Provide the [x, y] coordinate of the cell's center where the given text is located.  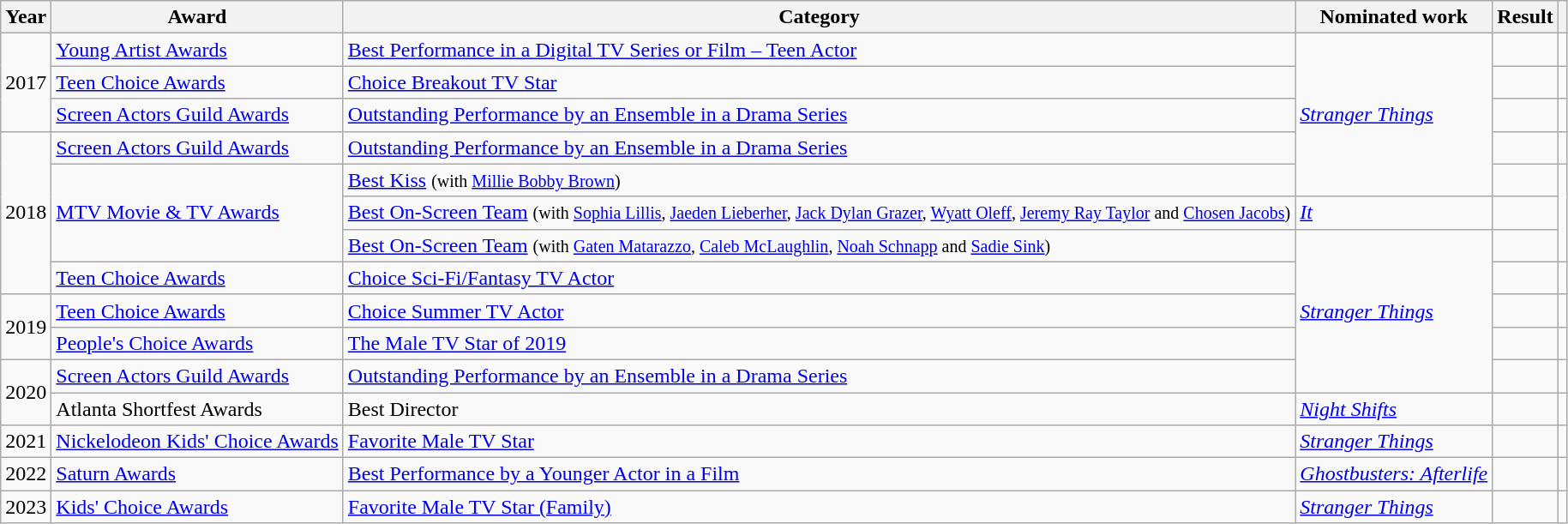
2018 [26, 213]
Best On-Screen Team (with Gaten Matarazzo, Caleb McLaughlin, Noah Schnapp and Sadie Sink) [820, 245]
Category [820, 17]
Nickelodeon Kids' Choice Awards [197, 442]
Choice Breakout TV Star [820, 82]
Best On-Screen Team (with Sophia Lillis, Jaeden Lieberher, Jack Dylan Grazer, Wyatt Oleff, Jeremy Ray Taylor and Chosen Jacobs) [820, 213]
Result [1525, 17]
Kids' Choice Awards [197, 507]
Best Kiss (with Millie Bobby Brown) [820, 180]
2023 [26, 507]
Night Shifts [1394, 409]
2017 [26, 82]
2020 [26, 392]
The Male TV Star of 2019 [820, 343]
Best Director [820, 409]
Ghostbusters: Afterlife [1394, 474]
Nominated work [1394, 17]
Best Performance in a Digital TV Series or Film – Teen Actor [820, 50]
Favorite Male TV Star (Family) [820, 507]
Favorite Male TV Star [820, 442]
Best Performance by a Younger Actor in a Film [820, 474]
2022 [26, 474]
It [1394, 213]
Saturn Awards [197, 474]
Choice Summer TV Actor [820, 310]
2019 [26, 327]
Award [197, 17]
People's Choice Awards [197, 343]
Atlanta Shortfest Awards [197, 409]
Year [26, 17]
Young Artist Awards [197, 50]
MTV Movie & TV Awards [197, 213]
Choice Sci-Fi/Fantasy TV Actor [820, 278]
2021 [26, 442]
